Locate the cell with the specified text and output its [x, y] center coordinate. 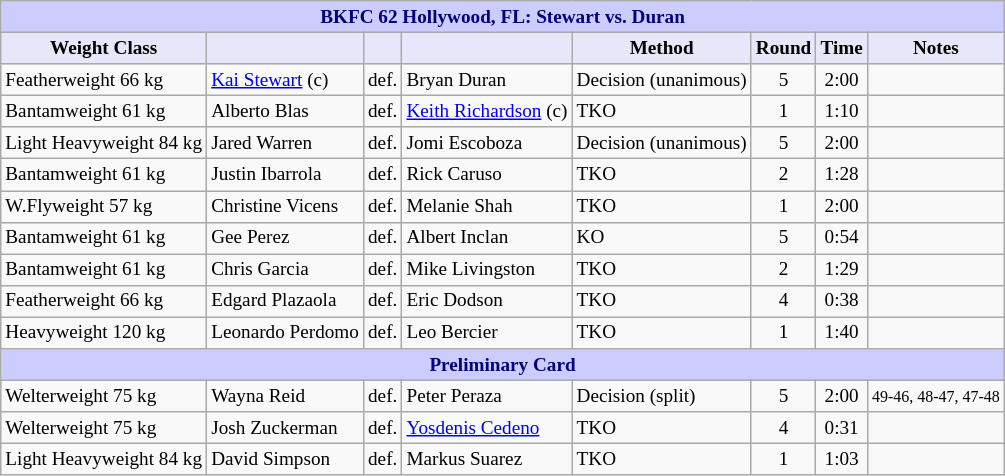
Markus Suarez [487, 460]
Melanie Shah [487, 206]
Jared Warren [286, 143]
Round [784, 48]
KO [662, 238]
Peter Peraza [487, 396]
1:29 [842, 270]
Josh Zuckerman [286, 428]
W.Flyweight 57 kg [104, 206]
1:40 [842, 333]
Gee Perez [286, 238]
Weight Class [104, 48]
Rick Caruso [487, 175]
Albert Inclan [487, 238]
Leonardo Perdomo [286, 333]
Justin Ibarrola [286, 175]
Alberto Blas [286, 111]
Eric Dodson [487, 301]
1:28 [842, 175]
1:03 [842, 460]
Christine Vicens [286, 206]
Kai Stewart (c) [286, 80]
BKFC 62 Hollywood, FL: Stewart vs. Duran [503, 17]
Method [662, 48]
Decision (split) [662, 396]
Wayna Reid [286, 396]
Mike Livingston [487, 270]
Preliminary Card [503, 365]
David Simpson [286, 460]
49-46, 48-47, 47-48 [936, 396]
1:10 [842, 111]
Bryan Duran [487, 80]
Leo Bercier [487, 333]
Jomi Escoboza [487, 143]
Edgard Plazaola [286, 301]
Keith Richardson (c) [487, 111]
0:54 [842, 238]
0:38 [842, 301]
Heavyweight 120 kg [104, 333]
Notes [936, 48]
0:31 [842, 428]
Yosdenis Cedeno [487, 428]
Chris Garcia [286, 270]
Time [842, 48]
